Search for the cell housing the specified text and yield its [X, Y] center coordinate. 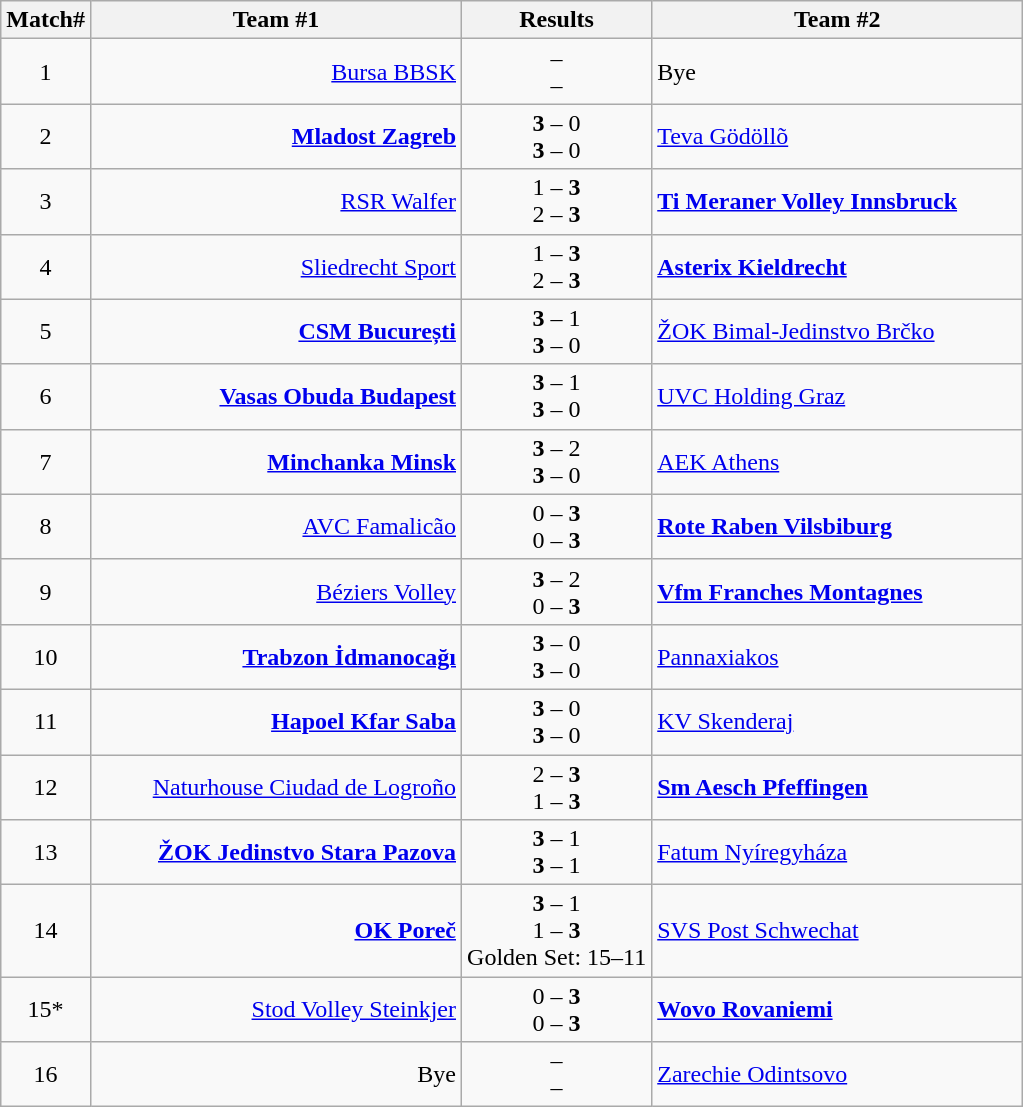
AEK Athens [838, 462]
3 – 2 0 – 3 [557, 592]
8 [46, 526]
RSR Walfer [276, 202]
Naturhouse Ciudad de Logroño [276, 786]
Asterix Kieldrecht [838, 266]
3 – 2 3 – 0 [557, 462]
3 – 1 3 – 1 [557, 852]
Teva Gödöllõ [838, 136]
Minchanka Minsk [276, 462]
ŽOK Jedinstvo Stara Pazova [276, 852]
15* [46, 1010]
11 [46, 722]
1 [46, 72]
KV Skenderaj [838, 722]
Béziers Volley [276, 592]
3 [46, 202]
7 [46, 462]
UVC Holding Graz [838, 396]
Ti Meraner Volley Innsbruck [838, 202]
Fatum Nyíregyháza [838, 852]
2 – 3 1 – 3 [557, 786]
Mladost Zagreb [276, 136]
Vfm Franches Montagnes [838, 592]
Stod Volley Steinkjer [276, 1010]
16 [46, 1074]
13 [46, 852]
Pannaxiakos [838, 656]
10 [46, 656]
Bursa BBSK [276, 72]
Wovo Rovaniemi [838, 1010]
ŽOK Bimal-Jedinstvo Brčko [838, 332]
AVC Famalicão [276, 526]
Results [557, 20]
Match# [46, 20]
CSM București [276, 332]
Team #2 [838, 20]
Sliedrecht Sport [276, 266]
Team #1 [276, 20]
Zarechie Odintsovo [838, 1074]
Sm Aesch Pfeffingen [838, 786]
Rote Raben Vilsbiburg [838, 526]
12 [46, 786]
6 [46, 396]
OK Poreč [276, 931]
Hapoel Kfar Saba [276, 722]
14 [46, 931]
9 [46, 592]
3 – 1 1 – 3 Golden Set: 15–11 [557, 931]
5 [46, 332]
4 [46, 266]
Vasas Obuda Budapest [276, 396]
Trabzon İdmanocağı [276, 656]
2 [46, 136]
SVS Post Schwechat [838, 931]
